Identify which cell holds the provided text, then report its (X, Y) central coordinate. 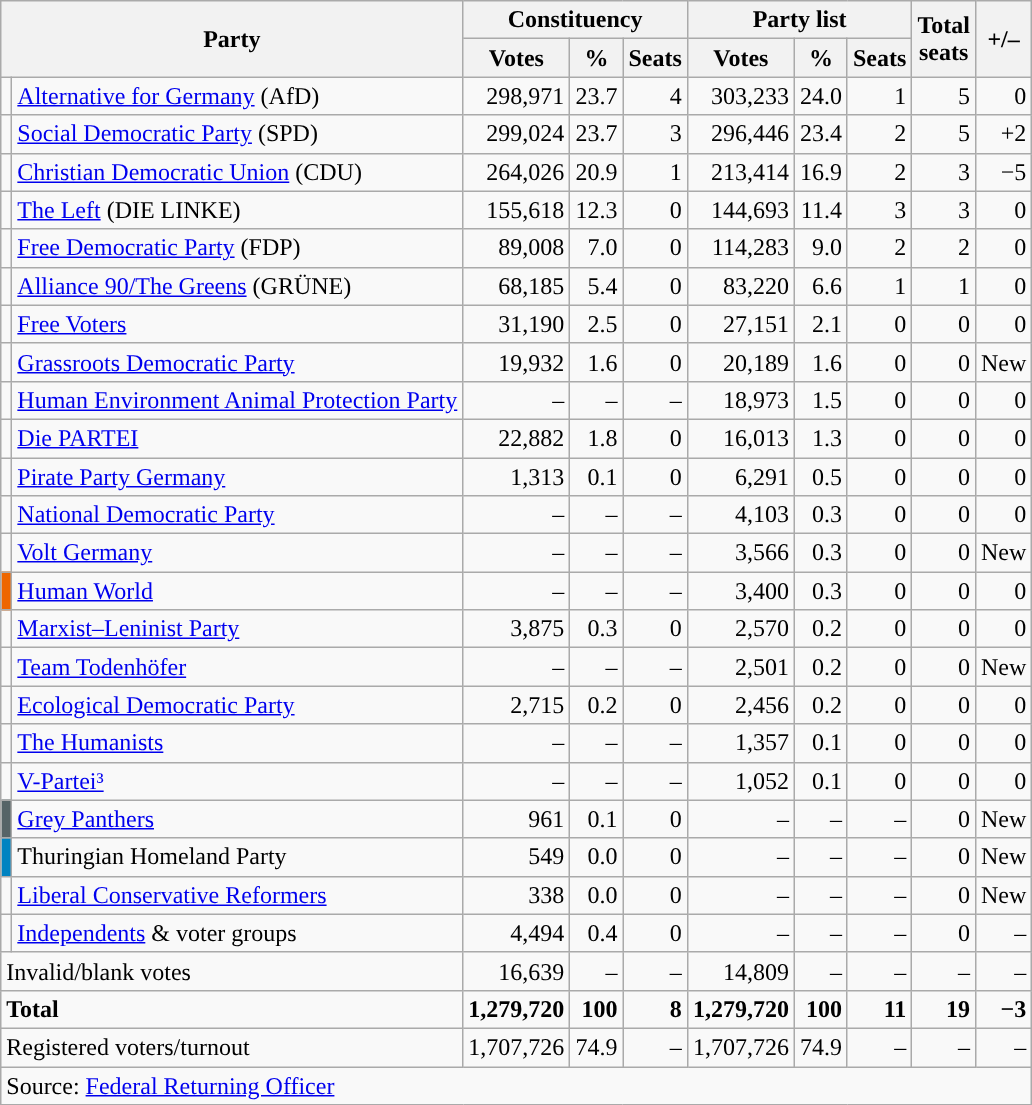
303,233 (740, 96)
Alliance 90/The Greens (GRÜNE) (238, 286)
6.6 (820, 286)
Party list (800, 20)
Totalseats (944, 39)
1.3 (820, 438)
24.0 (820, 96)
83,220 (740, 286)
11 (879, 1009)
National Democratic Party (238, 515)
4 (655, 96)
Free Voters (238, 324)
Grey Panthers (238, 819)
3,400 (740, 591)
Pirate Party Germany (238, 477)
89,008 (516, 248)
114,283 (740, 248)
Liberal Conservative Reformers (238, 895)
19,932 (516, 362)
2.5 (596, 324)
0.5 (820, 477)
+/– (1003, 39)
Die PARTEI (238, 438)
3,875 (516, 629)
Social Democratic Party (SPD) (238, 134)
−5 (1003, 172)
Human Environment Animal Protection Party (238, 400)
Free Democratic Party (FDP) (238, 248)
4,103 (740, 515)
2,715 (516, 705)
2.1 (820, 324)
Human World (238, 591)
7.0 (596, 248)
Alternative for Germany (AfD) (238, 96)
V-Partei³ (238, 781)
Volt Germany (238, 553)
1,357 (740, 743)
27,151 (740, 324)
144,693 (740, 210)
1.5 (820, 400)
−3 (1003, 1009)
20.9 (596, 172)
5.4 (596, 286)
18,973 (740, 400)
2,570 (740, 629)
Marxist–Leninist Party (238, 629)
20,189 (740, 362)
14,809 (740, 971)
298,971 (516, 96)
Party (232, 39)
16,013 (740, 438)
Christian Democratic Union (CDU) (238, 172)
9.0 (820, 248)
+2 (1003, 134)
Total (232, 1009)
12.3 (596, 210)
155,618 (516, 210)
31,190 (516, 324)
2,456 (740, 705)
19 (944, 1009)
1.8 (596, 438)
Thuringian Homeland Party (238, 857)
11.4 (820, 210)
16.9 (820, 172)
23.4 (820, 134)
The Left (DIE LINKE) (238, 210)
Independents & voter groups (238, 933)
Invalid/blank votes (232, 971)
Source: Federal Returning Officer (516, 1085)
68,185 (516, 286)
299,024 (516, 134)
2,501 (740, 667)
Grassroots Democratic Party (238, 362)
1,052 (740, 781)
3,566 (740, 553)
0.4 (596, 933)
961 (516, 819)
213,414 (740, 172)
549 (516, 857)
16,639 (516, 971)
1,313 (516, 477)
338 (516, 895)
4,494 (516, 933)
The Humanists (238, 743)
Ecological Democratic Party (238, 705)
6,291 (740, 477)
296,446 (740, 134)
Constituency (576, 20)
264,026 (516, 172)
22,882 (516, 438)
8 (655, 1009)
Registered voters/turnout (232, 1047)
Team Todenhöfer (238, 667)
